Determine the (x, y) coordinate at the center of the cell enclosing the given text.  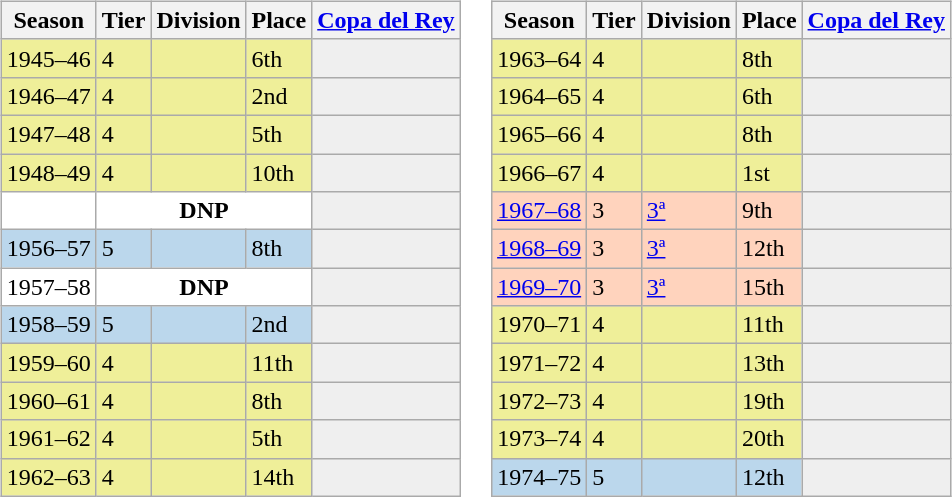
1947–48 (48, 134)
10th (279, 173)
1948–49 (48, 173)
1945–46 (48, 58)
1972–73 (540, 401)
1969–70 (540, 287)
9th (769, 211)
1958–59 (48, 325)
14th (279, 477)
1973–74 (540, 439)
1968–69 (540, 249)
1965–66 (540, 134)
1961–62 (48, 439)
1959–60 (48, 363)
1970–71 (540, 325)
1957–58 (48, 287)
1962–63 (48, 477)
1974–75 (540, 477)
1971–72 (540, 363)
20th (769, 439)
15th (769, 287)
1st (769, 173)
1967–68 (540, 211)
1964–65 (540, 96)
19th (769, 401)
1960–61 (48, 401)
1966–67 (540, 173)
1963–64 (540, 58)
13th (769, 363)
1956–57 (48, 249)
1946–47 (48, 96)
